Output the (x, y) coordinate of the center of the cell containing the given text.  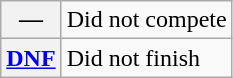
— (31, 20)
Did not finish (146, 58)
Did not compete (146, 20)
DNF (31, 58)
